Scan for the cell matching the given text and deliver its (x, y) coordinate at center. 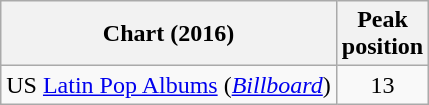
US Latin Pop Albums (Billboard) (169, 85)
Peakposition (382, 34)
13 (382, 85)
Chart (2016) (169, 34)
